Return [X, Y] of the center of cell containing provided text 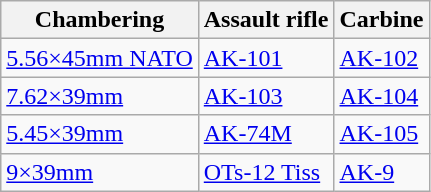
Carbine [382, 20]
AK-103 [266, 96]
5.56×45mm NATO [100, 58]
7.62×39mm [100, 96]
Chambering [100, 20]
OTs-12 Tiss [266, 172]
AK-104 [382, 96]
AK-9 [382, 172]
AK-102 [382, 58]
Assault rifle [266, 20]
5.45×39mm [100, 134]
AK-105 [382, 134]
AK-74M [266, 134]
AK-101 [266, 58]
9×39mm [100, 172]
